Determine the [x, y] coordinate at the center of the cell enclosing the given text.  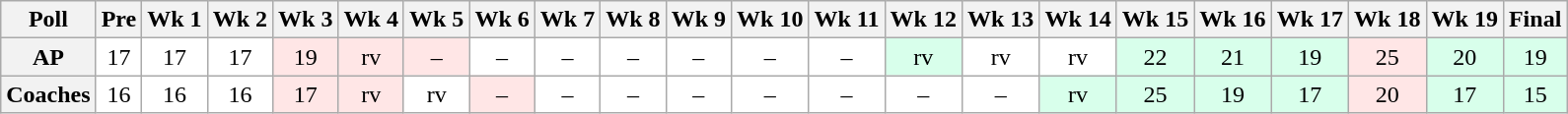
22 [1155, 57]
Wk 7 [567, 20]
Wk 18 [1388, 20]
Final [1534, 20]
Wk 17 [1310, 20]
Wk 2 [240, 20]
Wk 6 [502, 20]
Wk 9 [698, 20]
Poll [48, 20]
Pre [118, 20]
Wk 1 [175, 20]
Wk 8 [633, 20]
AP [48, 57]
Wk 19 [1464, 20]
Wk 12 [923, 20]
21 [1233, 57]
Wk 4 [371, 20]
Wk 5 [436, 20]
Wk 15 [1155, 20]
Coaches [48, 94]
Wk 10 [770, 20]
Wk 14 [1078, 20]
Wk 13 [1000, 20]
Wk 3 [306, 20]
Wk 16 [1233, 20]
15 [1534, 94]
Wk 11 [846, 20]
